Capture the cell that displays the provided text and extract its (x, y) central coordinate. 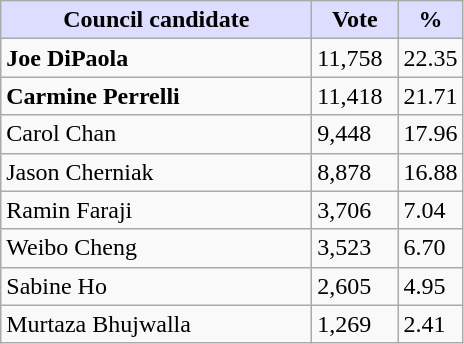
Jason Cherniak (156, 172)
3,523 (355, 248)
4.95 (430, 286)
2.41 (430, 324)
2,605 (355, 286)
Vote (355, 20)
8,878 (355, 172)
3,706 (355, 210)
21.71 (430, 96)
% (430, 20)
17.96 (430, 134)
11,758 (355, 58)
9,448 (355, 134)
Joe DiPaola (156, 58)
1,269 (355, 324)
Ramin Faraji (156, 210)
Council candidate (156, 20)
Murtaza Bhujwalla (156, 324)
11,418 (355, 96)
16.88 (430, 172)
7.04 (430, 210)
Carol Chan (156, 134)
Sabine Ho (156, 286)
6.70 (430, 248)
22.35 (430, 58)
Weibo Cheng (156, 248)
Carmine Perrelli (156, 96)
